Capture the cell that displays the provided text and extract its [x, y] central coordinate. 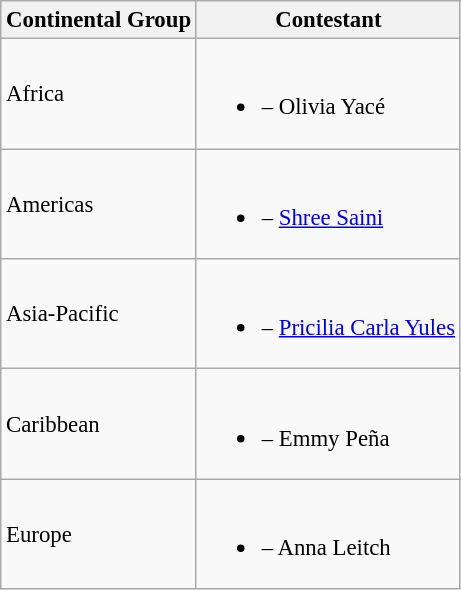
Caribbean [99, 424]
Africa [99, 94]
Europe [99, 534]
Americas [99, 204]
– Olivia Yacé [328, 94]
Contestant [328, 20]
– Anna Leitch [328, 534]
– Shree Saini [328, 204]
Asia-Pacific [99, 314]
– Emmy Peña [328, 424]
Continental Group [99, 20]
– Pricilia Carla Yules [328, 314]
